Return (X, Y) of the center of cell containing provided text 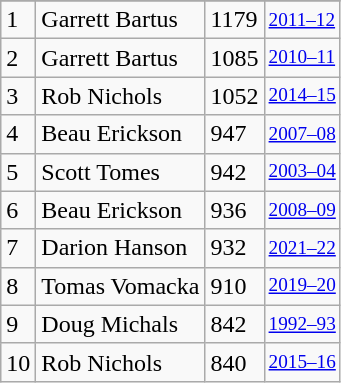
2021–22 (302, 248)
2008–09 (302, 210)
9 (18, 324)
2 (18, 58)
1052 (234, 96)
842 (234, 324)
2015–16 (302, 362)
Scott Tomes (120, 172)
1085 (234, 58)
2003–04 (302, 172)
7 (18, 248)
5 (18, 172)
1992–93 (302, 324)
2010–11 (302, 58)
947 (234, 134)
2014–15 (302, 96)
910 (234, 286)
6 (18, 210)
1179 (234, 20)
932 (234, 248)
8 (18, 286)
2007–08 (302, 134)
942 (234, 172)
10 (18, 362)
2011–12 (302, 20)
840 (234, 362)
Darion Hanson (120, 248)
2019–20 (302, 286)
Tomas Vomacka (120, 286)
936 (234, 210)
3 (18, 96)
Doug Michals (120, 324)
1 (18, 20)
4 (18, 134)
